Identify which cell holds the provided text, then report its [X, Y] central coordinate. 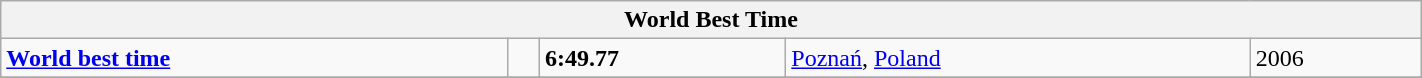
6:49.77 [663, 58]
2006 [1336, 58]
World best time [254, 58]
Poznań, Poland [1018, 58]
World Best Time [711, 20]
